Extract the [x, y] coordinate from the center of the cell holding the provided text.  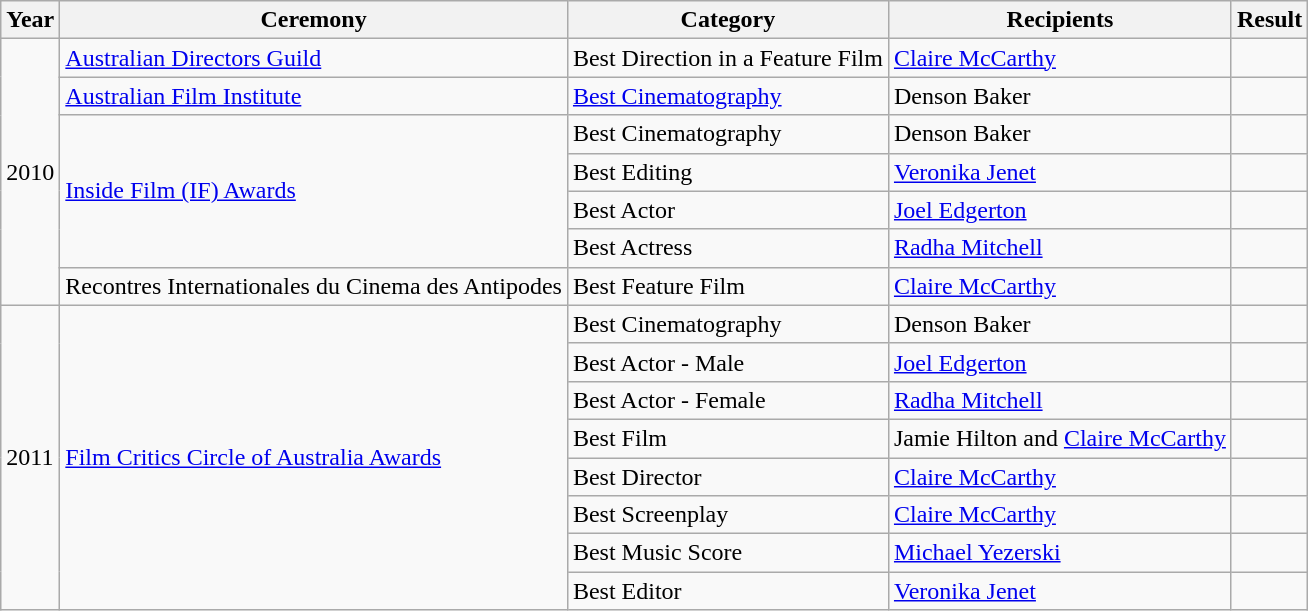
2010 [30, 172]
Recontres Internationales du Cinema des Antipodes [314, 286]
2011 [30, 457]
Film Critics Circle of Australia Awards [314, 457]
Ceremony [314, 20]
Michael Yezerski [1060, 553]
Best Actor - Female [728, 400]
Best Director [728, 477]
Best Feature Film [728, 286]
Best Actor - Male [728, 362]
Australian Film Institute [314, 96]
Inside Film (IF) Awards [314, 191]
Best Music Score [728, 553]
Best Editor [728, 591]
Category [728, 20]
Best Direction in a Feature Film [728, 58]
Best Editing [728, 172]
Recipients [1060, 20]
Jamie Hilton and Claire McCarthy [1060, 438]
Result [1269, 20]
Best Actress [728, 248]
Best Screenplay [728, 515]
Best Film [728, 438]
Australian Directors Guild [314, 58]
Year [30, 20]
Best Actor [728, 210]
